Pinpoint the cell where the given text exists, returning its [X, Y] midpoint coordinate. 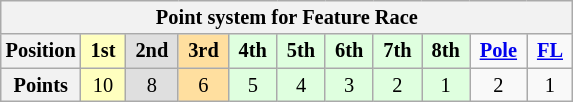
3 [349, 85]
4th [253, 51]
Position [41, 51]
5th [301, 51]
10 [104, 85]
2nd [152, 51]
3rd [203, 51]
5 [253, 85]
Pole [498, 51]
Point system for Feature Race [287, 17]
8th [446, 51]
4 [301, 85]
6 [203, 85]
FL [550, 51]
Points [41, 85]
7th [397, 51]
8 [152, 85]
6th [349, 51]
1st [104, 51]
